Return the (x, y) coordinate for the center point of the cell that contains the specified text.  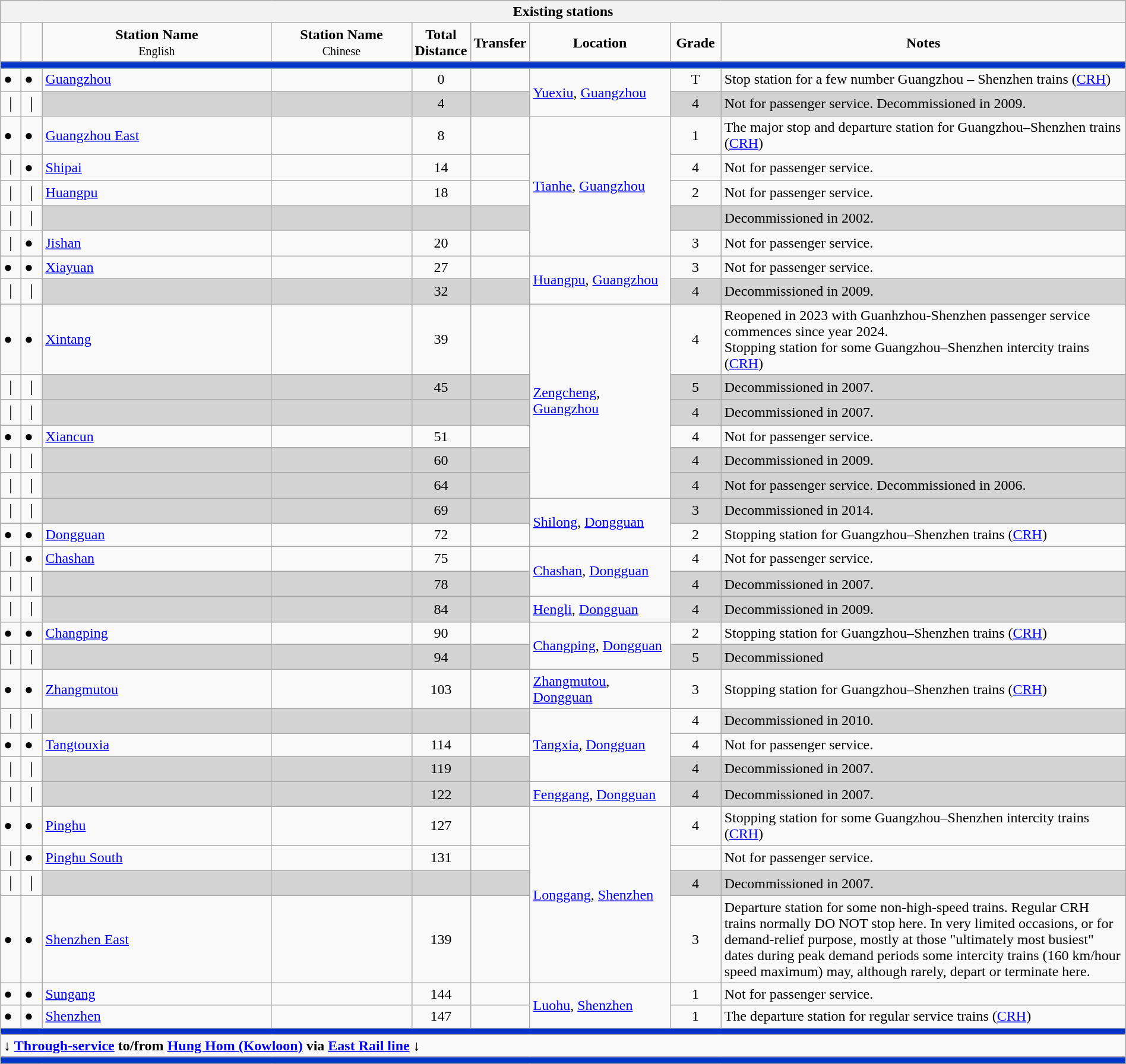
Changping, Dongguan (600, 646)
119 (441, 769)
Guangzhou East (157, 135)
114 (441, 745)
131 (441, 859)
Station NameEnglish (157, 43)
32 (441, 291)
Tangxia, Dongguan (600, 745)
60 (441, 461)
↓ Through-service to/from Hung Hom (Kowloon) via East Rail line ↓ (563, 1046)
Longgang, Shenzhen (600, 895)
Fenggang, Dongguan (600, 794)
Changping (157, 633)
Zhangmutou (157, 689)
Decommissioned in 2002. (923, 218)
Notes (923, 43)
75 (441, 559)
Grade (695, 43)
72 (441, 534)
Stopping station for some Guangzhou–Shenzhen intercity trains (CRH) (923, 826)
14 (441, 167)
8 (441, 135)
Decommissioned (923, 657)
Decommissioned in 2014. (923, 511)
Existing stations (563, 12)
Zhangmutou, Dongguan (600, 689)
Station NameChinese (341, 43)
20 (441, 243)
69 (441, 511)
27 (441, 267)
Hengli, Dongguan (600, 609)
Not for passenger service. Decommissioned in 2009. (923, 103)
Stop station for a few number Guangzhou – Shenzhen trains (CRH) (923, 80)
Shenzhen (157, 1016)
Xiancun (157, 436)
94 (441, 657)
127 (441, 826)
64 (441, 486)
Shenzhen East (157, 939)
Chashan (157, 559)
Huangpu (157, 192)
51 (441, 436)
Xintang (157, 340)
139 (441, 939)
Yuexiu, Guangzhou (600, 93)
39 (441, 340)
Luohu, Shenzhen (600, 1005)
Location (600, 43)
The major stop and departure station for Guangzhou–Shenzhen trains (CRH) (923, 135)
Guangzhou (157, 80)
Chashan, Dongguan (600, 571)
Tianhe, Guangzhou (600, 186)
Huangpu, Guangzhou (600, 280)
90 (441, 633)
Pinghu South (157, 859)
Shipai (157, 167)
Dongguan (157, 534)
T (695, 80)
Pinghu (157, 826)
78 (441, 584)
Transfer (500, 43)
0 (441, 80)
144 (441, 994)
TotalDistance (441, 43)
The departure station for regular service trains (CRH) (923, 1016)
147 (441, 1016)
18 (441, 192)
Tangtouxia (157, 745)
Decommissioned in 2010. (923, 721)
84 (441, 609)
103 (441, 689)
122 (441, 794)
Xiayuan (157, 267)
45 (441, 387)
Jishan (157, 243)
Shilong, Dongguan (600, 522)
Not for passenger service. Decommissioned in 2006. (923, 486)
Sungang (157, 994)
Zengcheng, Guangzhou (600, 401)
